Determine the [X, Y] coordinate at the center of the cell enclosing the given text.  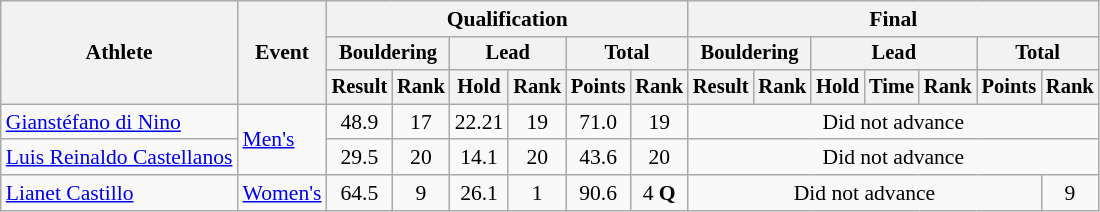
26.1 [480, 193]
Qualification [508, 19]
1 [537, 193]
Gianstéfano di Nino [120, 122]
Event [282, 52]
Lianet Castillo [120, 193]
43.6 [598, 158]
Women's [282, 193]
90.6 [598, 193]
48.9 [360, 122]
14.1 [480, 158]
Final [894, 19]
4 Q [659, 193]
Luis Reinaldo Castellanos [120, 158]
64.5 [360, 193]
71.0 [598, 122]
22.21 [480, 122]
Athlete [120, 52]
17 [421, 122]
29.5 [360, 158]
Time [892, 87]
Men's [282, 140]
